Capture the cell that displays the provided text and extract its [X, Y] central coordinate. 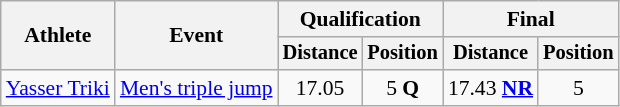
Yasser Triki [58, 88]
5 Q [402, 88]
17.05 [320, 88]
5 [578, 88]
Qualification [360, 19]
Athlete [58, 36]
Event [196, 36]
Men's triple jump [196, 88]
17.43 NR [490, 88]
Final [531, 19]
